Provide the (X, Y) coordinate of the cell's center where the given text is located.  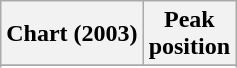
Peakposition (189, 34)
Chart (2003) (72, 34)
